Provide the [x, y] coordinate of the cell's center where the given text is located.  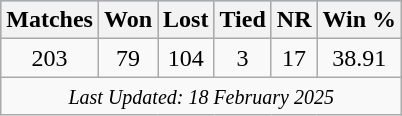
3 [242, 58]
Matches [50, 20]
38.91 [360, 58]
Win % [360, 20]
Last Updated: 18 February 2025 [202, 96]
Lost [186, 20]
Won [128, 20]
NR [294, 20]
79 [128, 58]
203 [50, 58]
17 [294, 58]
104 [186, 58]
Tied [242, 20]
